Return (x, y) of the center of cell containing provided text 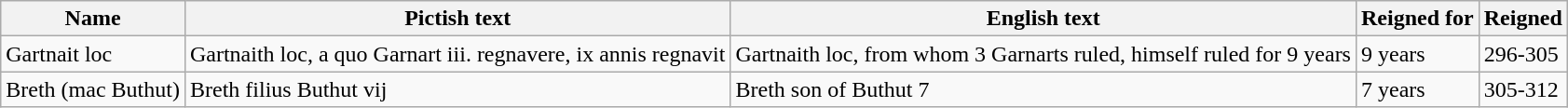
Gartnaith loc, from whom 3 Garnarts ruled, himself ruled for 9 years (1043, 54)
Gartnaith loc, a quo Garnart iii. regnavere, ix annis regnavit (457, 54)
Pictish text (457, 19)
305-312 (1522, 89)
7 years (1417, 89)
Reigned (1522, 19)
Breth (mac Buthut) (93, 89)
9 years (1417, 54)
Gartnait loc (93, 54)
Name (93, 19)
296-305 (1522, 54)
Breth son of Buthut 7 (1043, 89)
English text (1043, 19)
Reigned for (1417, 19)
Breth filius Buthut vij (457, 89)
